Return [X, Y] of the center of cell containing provided text 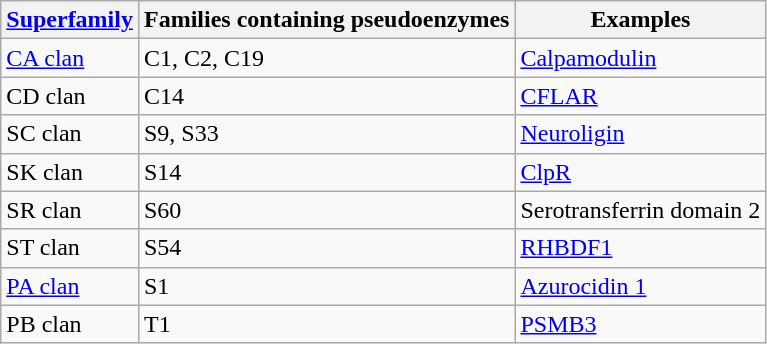
C14 [326, 96]
S14 [326, 172]
Examples [640, 20]
Neuroligin [640, 134]
S60 [326, 210]
Families containing pseudoenzymes [326, 20]
Calpamodulin [640, 58]
CD clan [70, 96]
Azurocidin 1 [640, 286]
S54 [326, 248]
PSMB3 [640, 324]
ST clan [70, 248]
C1, C2, C19 [326, 58]
CA clan [70, 58]
S1 [326, 286]
RHBDF1 [640, 248]
SK clan [70, 172]
Superfamily [70, 20]
SR clan [70, 210]
PA clan [70, 286]
T1 [326, 324]
ClpR [640, 172]
SC clan [70, 134]
Serotransferrin domain 2 [640, 210]
PB clan [70, 324]
CFLAR [640, 96]
S9, S33 [326, 134]
